Scan for the cell matching the given text and deliver its (X, Y) coordinate at center. 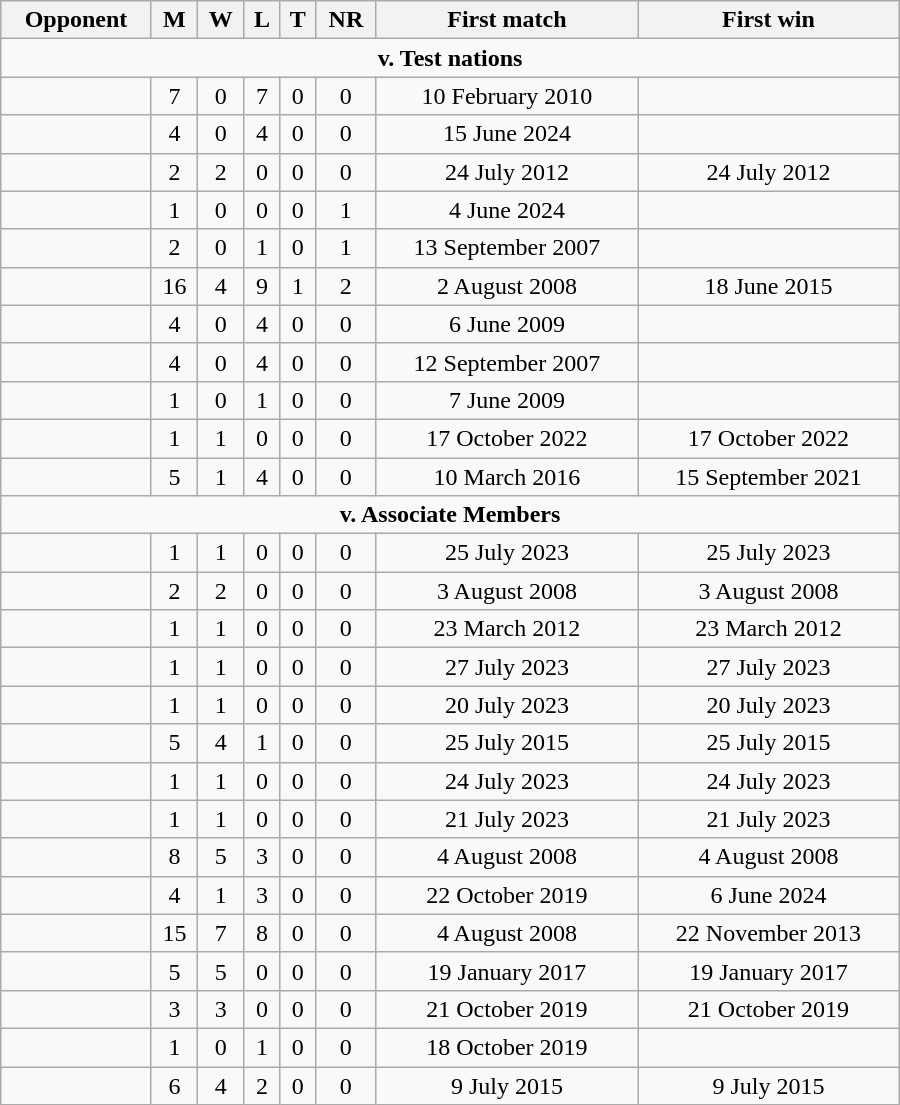
12 September 2007 (507, 362)
W (221, 20)
L (262, 20)
v. Associate Members (450, 515)
16 (174, 286)
15 June 2024 (507, 134)
2 August 2008 (507, 286)
7 June 2009 (507, 400)
22 October 2019 (507, 895)
6 June 2024 (769, 895)
M (174, 20)
10 March 2016 (507, 477)
15 September 2021 (769, 477)
22 November 2013 (769, 933)
18 October 2019 (507, 1047)
6 (174, 1085)
T (298, 20)
18 June 2015 (769, 286)
First match (507, 20)
13 September 2007 (507, 248)
15 (174, 933)
9 (262, 286)
First win (769, 20)
6 June 2009 (507, 324)
4 June 2024 (507, 210)
10 February 2010 (507, 96)
NR (346, 20)
v. Test nations (450, 58)
Opponent (76, 20)
